Find where the given text appears and provide that cell's center as [X, Y] coordinate. 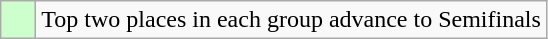
Top two places in each group advance to Semifinals [292, 20]
